From the cell containing the given text, extract its center point as [x, y] coordinate. 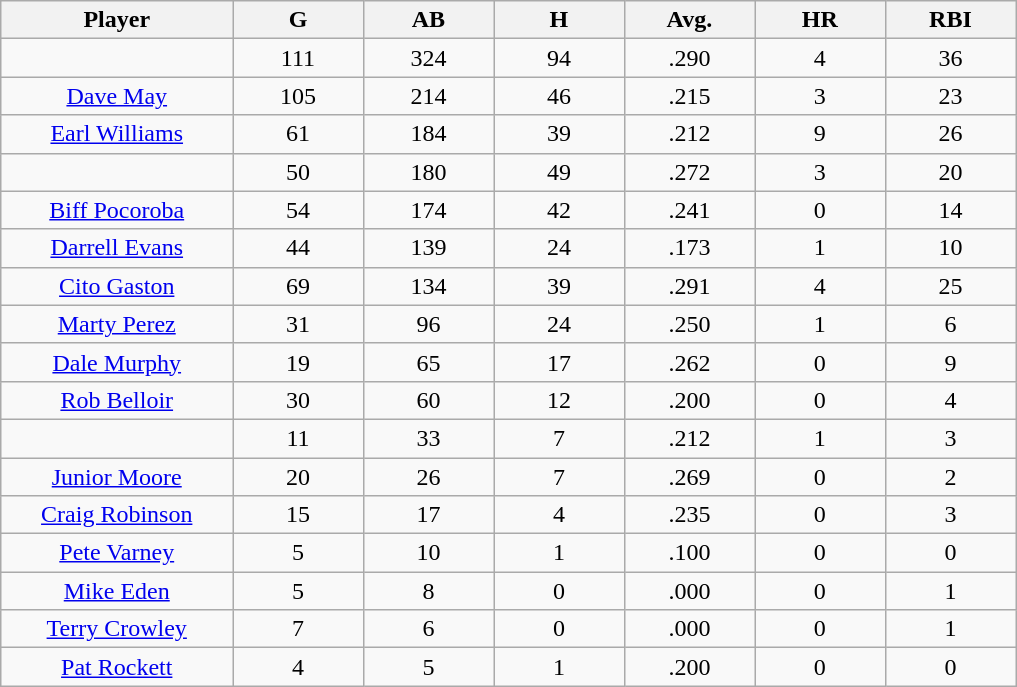
.272 [689, 172]
184 [428, 134]
42 [559, 210]
25 [950, 286]
30 [298, 400]
HR [820, 20]
14 [950, 210]
11 [298, 438]
.241 [689, 210]
G [298, 20]
36 [950, 58]
65 [428, 362]
Earl Williams [117, 134]
111 [298, 58]
Darrell Evans [117, 248]
19 [298, 362]
31 [298, 324]
214 [428, 96]
49 [559, 172]
AB [428, 20]
2 [950, 477]
324 [428, 58]
.173 [689, 248]
Marty Perez [117, 324]
15 [298, 515]
69 [298, 286]
46 [559, 96]
96 [428, 324]
.215 [689, 96]
Mike Eden [117, 591]
8 [428, 591]
.269 [689, 477]
.290 [689, 58]
23 [950, 96]
.235 [689, 515]
Dave May [117, 96]
105 [298, 96]
H [559, 20]
.262 [689, 362]
61 [298, 134]
Terry Crowley [117, 629]
180 [428, 172]
.250 [689, 324]
Biff Pocoroba [117, 210]
60 [428, 400]
139 [428, 248]
33 [428, 438]
Avg. [689, 20]
44 [298, 248]
Pat Rockett [117, 667]
RBI [950, 20]
174 [428, 210]
.291 [689, 286]
Craig Robinson [117, 515]
Dale Murphy [117, 362]
Cito Gaston [117, 286]
12 [559, 400]
134 [428, 286]
Player [117, 20]
Junior Moore [117, 477]
Pete Varney [117, 553]
.100 [689, 553]
Rob Belloir [117, 400]
54 [298, 210]
50 [298, 172]
94 [559, 58]
